Pinpoint the cell where the given text exists, returning its (x, y) midpoint coordinate. 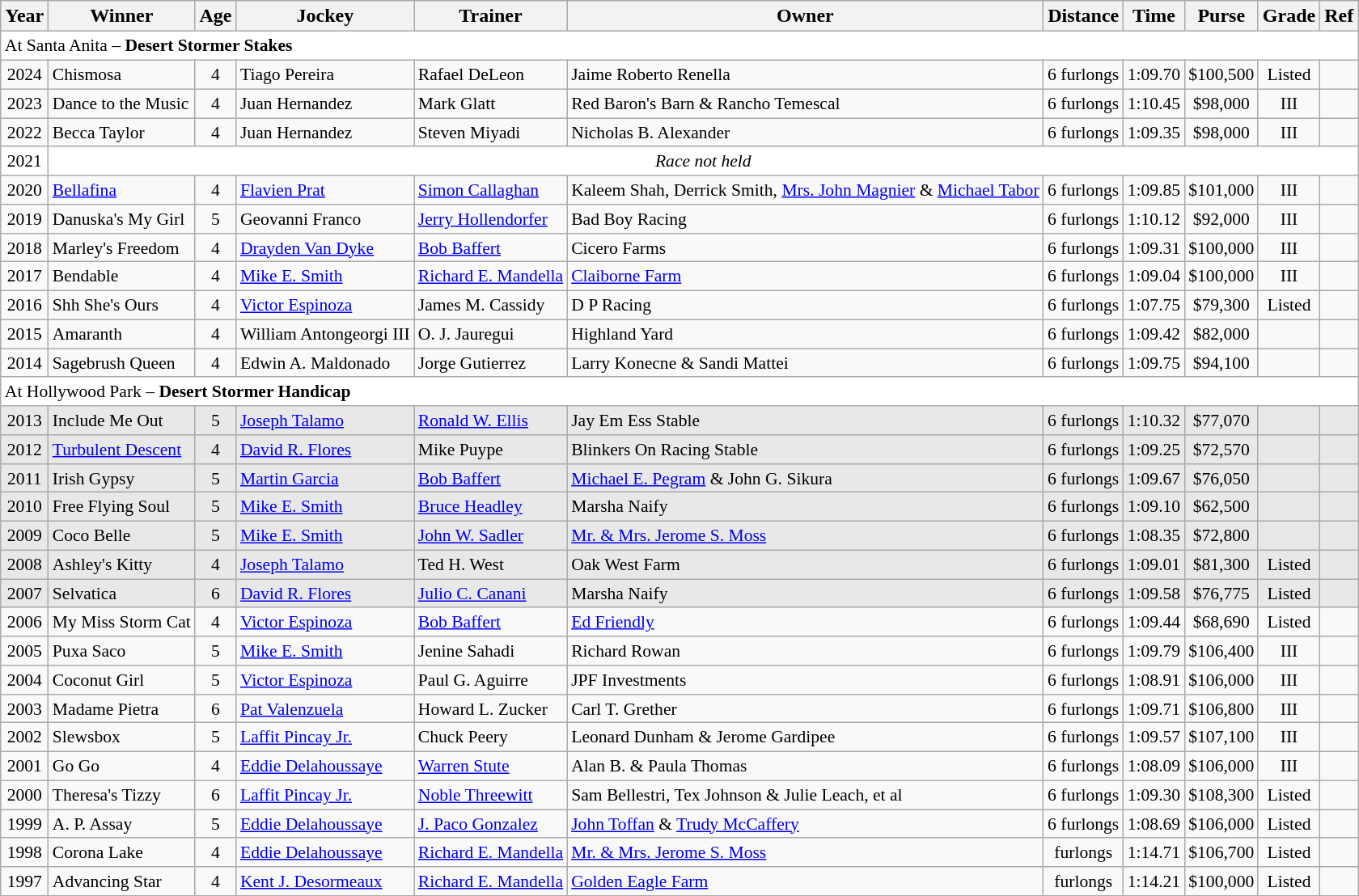
Kent J. Desormeaux (325, 881)
2010 (24, 507)
Ted H. West (490, 564)
2005 (24, 651)
Ashley's Kitty (121, 564)
James M. Cassidy (490, 305)
Becca Taylor (121, 133)
Drayden Van Dyke (325, 247)
2024 (24, 74)
Sagebrush Queen (121, 363)
Madame Pietra (121, 708)
1:09.71 (1154, 708)
1:08.09 (1154, 766)
At Santa Anita – Desert Stormer Stakes (679, 46)
2022 (24, 133)
Blinkers On Racing Stable (806, 450)
1:08.91 (1154, 680)
Puxa Saco (121, 651)
Time (1154, 16)
Bellafina (121, 190)
Corona Lake (121, 852)
Howard L. Zucker (490, 708)
Flavien Prat (325, 190)
Dance to the Music (121, 104)
Chismosa (121, 74)
Kaleem Shah, Derrick Smith, Mrs. John Magnier & Michael Tabor (806, 190)
Danuska's My Girl (121, 219)
1998 (24, 852)
Ronald W. Ellis (490, 421)
1:09.57 (1154, 738)
$76,050 (1221, 478)
Include Me Out (121, 421)
1:08.35 (1154, 535)
1:14.71 (1154, 852)
Grade (1289, 16)
1:09.10 (1154, 507)
Purse (1221, 16)
1:09.85 (1154, 190)
Oak West Farm (806, 564)
Winner (121, 16)
Free Flying Soul (121, 507)
2012 (24, 450)
Tiago Pereira (325, 74)
Bad Boy Racing (806, 219)
2002 (24, 738)
Leonard Dunham & Jerome Gardipee (806, 738)
$100,500 (1221, 74)
1:09.44 (1154, 622)
1:09.25 (1154, 450)
2001 (24, 766)
2014 (24, 363)
Nicholas B. Alexander (806, 133)
1:09.70 (1154, 74)
Theresa's Tizzy (121, 795)
$76,775 (1221, 594)
$81,300 (1221, 564)
Martin Garcia (325, 478)
1:09.30 (1154, 795)
Golden Eagle Farm (806, 881)
Advancing Star (121, 881)
Pat Valenzuela (325, 708)
2021 (24, 161)
2019 (24, 219)
Year (24, 16)
Carl T. Grether (806, 708)
Owner (806, 16)
2011 (24, 478)
1:09.35 (1154, 133)
John Toffan & Trudy McCaffery (806, 824)
Ref (1340, 16)
1:10.32 (1154, 421)
Irish Gypsy (121, 478)
D P Racing (806, 305)
2020 (24, 190)
JPF Investments (806, 680)
Amaranth (121, 334)
$106,400 (1221, 651)
1:09.01 (1154, 564)
William Antongeorgi III (325, 334)
Chuck Peery (490, 738)
Simon Callaghan (490, 190)
2003 (24, 708)
Jockey (325, 16)
Jaime Roberto Renella (806, 74)
Red Baron's Barn & Rancho Temescal (806, 104)
Alan B. & Paula Thomas (806, 766)
$77,070 (1221, 421)
Sam Bellestri, Tex Johnson & Julie Leach, et al (806, 795)
1997 (24, 881)
$94,100 (1221, 363)
$108,300 (1221, 795)
Michael E. Pegram & John G. Sikura (806, 478)
Larry Konecne & Sandi Mattei (806, 363)
Jenine Sahadi (490, 651)
O. J. Jauregui (490, 334)
Jerry Hollendorfer (490, 219)
2023 (24, 104)
Richard Rowan (806, 651)
Selvatica (121, 594)
Go Go (121, 766)
Ed Friendly (806, 622)
2009 (24, 535)
My Miss Storm Cat (121, 622)
$106,800 (1221, 708)
Slewsbox (121, 738)
2018 (24, 247)
Geovanni Franco (325, 219)
$62,500 (1221, 507)
Coco Belle (121, 535)
2008 (24, 564)
1:14.21 (1154, 881)
Steven Miyadi (490, 133)
Julio C. Canani (490, 594)
Coconut Girl (121, 680)
Cicero Farms (806, 247)
A. P. Assay (121, 824)
2016 (24, 305)
Mike Puype (490, 450)
Bendable (121, 277)
Edwin A. Maldonado (325, 363)
1999 (24, 824)
Jorge Gutierrez (490, 363)
Turbulent Descent (121, 450)
J. Paco Gonzalez (490, 824)
1:09.42 (1154, 334)
At Hollywood Park – Desert Stormer Handicap (679, 391)
1:09.75 (1154, 363)
Trainer (490, 16)
1:08.69 (1154, 824)
John W. Sadler (490, 535)
Noble Threewitt (490, 795)
Marley's Freedom (121, 247)
1:09.67 (1154, 478)
1:07.75 (1154, 305)
Race not held (704, 161)
Mark Glatt (490, 104)
1:09.79 (1154, 651)
2015 (24, 334)
$72,570 (1221, 450)
1:09.04 (1154, 277)
Age (215, 16)
1:10.45 (1154, 104)
$68,690 (1221, 622)
1:09.31 (1154, 247)
$82,000 (1221, 334)
$72,800 (1221, 535)
$79,300 (1221, 305)
Shh She's Ours (121, 305)
Warren Stute (490, 766)
2006 (24, 622)
Jay Em Ess Stable (806, 421)
$107,100 (1221, 738)
$106,700 (1221, 852)
Highland Yard (806, 334)
2007 (24, 594)
$92,000 (1221, 219)
Paul G. Aguirre (490, 680)
1:10.12 (1154, 219)
Distance (1084, 16)
Rafael DeLeon (490, 74)
2000 (24, 795)
1:09.58 (1154, 594)
2004 (24, 680)
Claiborne Farm (806, 277)
2017 (24, 277)
$101,000 (1221, 190)
2013 (24, 421)
Bruce Headley (490, 507)
